From the cell containing the given text, extract its center point as [X, Y] coordinate. 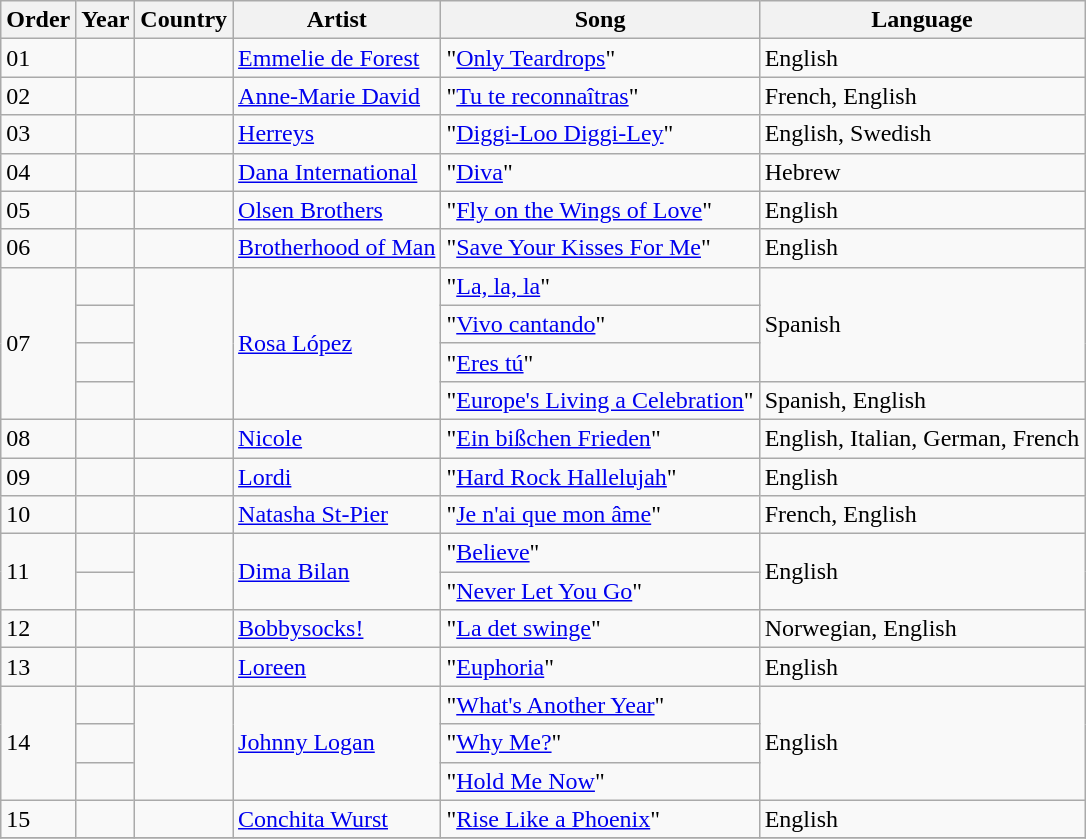
Song [600, 20]
Olsen Brothers [337, 210]
Hebrew [922, 172]
English, Italian, German, French [922, 438]
Lordi [337, 477]
"Never Let You Go" [600, 591]
Nicole [337, 438]
Loreen [337, 667]
03 [38, 134]
Norwegian, English [922, 629]
"Eres tú" [600, 362]
"Hold Me Now" [600, 781]
Herreys [337, 134]
Rosa López [337, 343]
Natasha St-Pier [337, 515]
"Why Me?" [600, 743]
"La det swinge" [600, 629]
Johnny Logan [337, 743]
"Rise Like a Phoenix" [600, 819]
"Europe's Living a Celebration" [600, 400]
Dana International [337, 172]
Spanish [922, 324]
"Save Your Kisses For Me" [600, 248]
Country [184, 20]
10 [38, 515]
04 [38, 172]
"Diva" [600, 172]
07 [38, 343]
"Fly on the Wings of Love" [600, 210]
15 [38, 819]
"Hard Rock Hallelujah" [600, 477]
Emmelie de Forest [337, 58]
"Diggi-Loo Diggi-Ley" [600, 134]
"What's Another Year" [600, 705]
English, Swedish [922, 134]
Dima Bilan [337, 572]
02 [38, 96]
"Vivo cantando" [600, 324]
Spanish, English [922, 400]
Bobbysocks! [337, 629]
Brotherhood of Man [337, 248]
"Je n'ai que mon âme" [600, 515]
06 [38, 248]
Year [106, 20]
"La, la, la" [600, 286]
01 [38, 58]
Order [38, 20]
Anne-Marie David [337, 96]
Conchita Wurst [337, 819]
"Euphoria" [600, 667]
"Tu te reconnaîtras" [600, 96]
09 [38, 477]
11 [38, 572]
05 [38, 210]
Language [922, 20]
"Ein bißchen Frieden" [600, 438]
12 [38, 629]
"Believe" [600, 553]
"Only Teardrops" [600, 58]
13 [38, 667]
14 [38, 743]
Artist [337, 20]
08 [38, 438]
